Determine the [X, Y] coordinate at the center of the cell enclosing the given text.  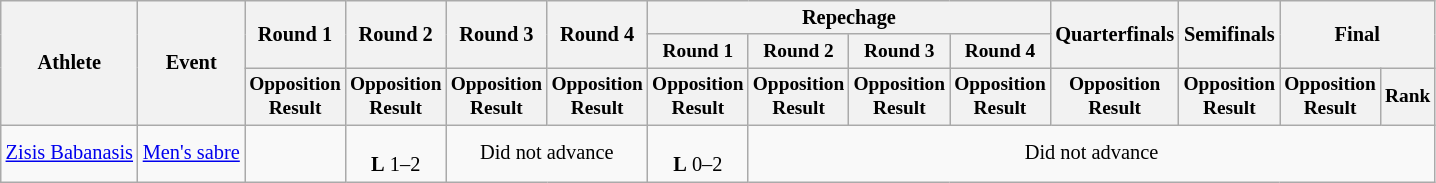
Rank [1407, 96]
Zisis Babanasis [70, 153]
Athlete [70, 62]
Semifinals [1230, 34]
Event [192, 62]
Final [1358, 34]
L 1–2 [396, 153]
L 0–2 [698, 153]
Repechage [848, 17]
Quarterfinals [1114, 34]
Men's sabre [192, 153]
